Return [x, y] of the center of cell containing provided text 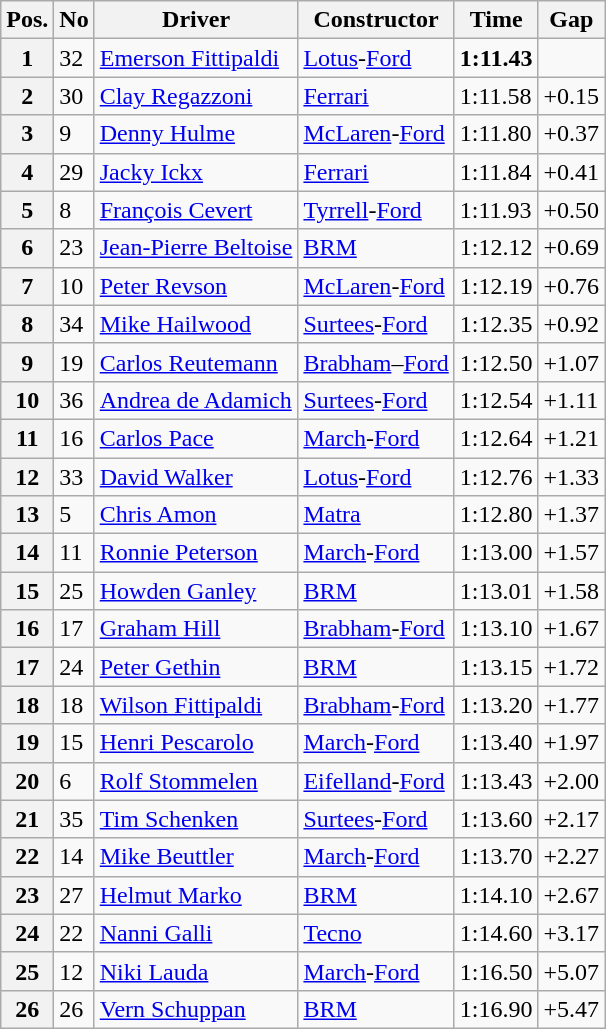
1:14.10 [496, 895]
Mike Beuttler [196, 857]
+1.33 [572, 477]
30 [74, 96]
+1.72 [572, 667]
+1.57 [572, 553]
+0.76 [572, 286]
Rolf Stommelen [196, 781]
1:11.93 [496, 210]
No [74, 20]
2 [28, 96]
1:13.43 [496, 781]
Brabham–Ford [376, 362]
Carlos Pace [196, 438]
1:13.70 [496, 857]
1:13.01 [496, 591]
François Cevert [196, 210]
+1.58 [572, 591]
33 [74, 477]
20 [28, 781]
Tim Schenken [196, 819]
1:13.60 [496, 819]
Tyrrell-Ford [376, 210]
Howden Ganley [196, 591]
1:12.76 [496, 477]
1:14.60 [496, 933]
David Walker [196, 477]
Time [496, 20]
29 [74, 172]
+1.67 [572, 629]
35 [74, 819]
Graham Hill [196, 629]
1:12.19 [496, 286]
Constructor [376, 20]
+3.17 [572, 933]
+1.21 [572, 438]
1:16.50 [496, 971]
1:12.50 [496, 362]
1:13.15 [496, 667]
Gap [572, 20]
1:11.43 [496, 58]
13 [28, 515]
+0.92 [572, 324]
Clay Regazzoni [196, 96]
Henri Pescarolo [196, 743]
+1.97 [572, 743]
1 [28, 58]
34 [74, 324]
Driver [196, 20]
1:13.20 [496, 705]
+1.11 [572, 400]
1:13.40 [496, 743]
Denny Hulme [196, 134]
+1.07 [572, 362]
Tecno [376, 933]
Niki Lauda [196, 971]
Pos. [28, 20]
1:16.90 [496, 1009]
7 [28, 286]
1:12.35 [496, 324]
4 [28, 172]
+0.69 [572, 248]
+1.37 [572, 515]
1:12.64 [496, 438]
27 [74, 895]
Mike Hailwood [196, 324]
+2.17 [572, 819]
36 [74, 400]
1:12.80 [496, 515]
+2.67 [572, 895]
21 [28, 819]
1:11.58 [496, 96]
Matra [376, 515]
1:12.54 [496, 400]
Chris Amon [196, 515]
Peter Gethin [196, 667]
Nanni Galli [196, 933]
+5.07 [572, 971]
1:12.12 [496, 248]
+5.47 [572, 1009]
1:13.10 [496, 629]
Peter Revson [196, 286]
Carlos Reutemann [196, 362]
+2.00 [572, 781]
+2.27 [572, 857]
Helmut Marko [196, 895]
Jacky Ickx [196, 172]
1:11.84 [496, 172]
+0.50 [572, 210]
Andrea de Adamich [196, 400]
Ronnie Peterson [196, 553]
+1.77 [572, 705]
Eifelland-Ford [376, 781]
+0.37 [572, 134]
3 [28, 134]
+0.41 [572, 172]
Emerson Fittipaldi [196, 58]
Jean-Pierre Beltoise [196, 248]
Wilson Fittipaldi [196, 705]
32 [74, 58]
Vern Schuppan [196, 1009]
+0.15 [572, 96]
1:11.80 [496, 134]
1:13.00 [496, 553]
